Locate the cell with the specified text and output its (X, Y) center coordinate. 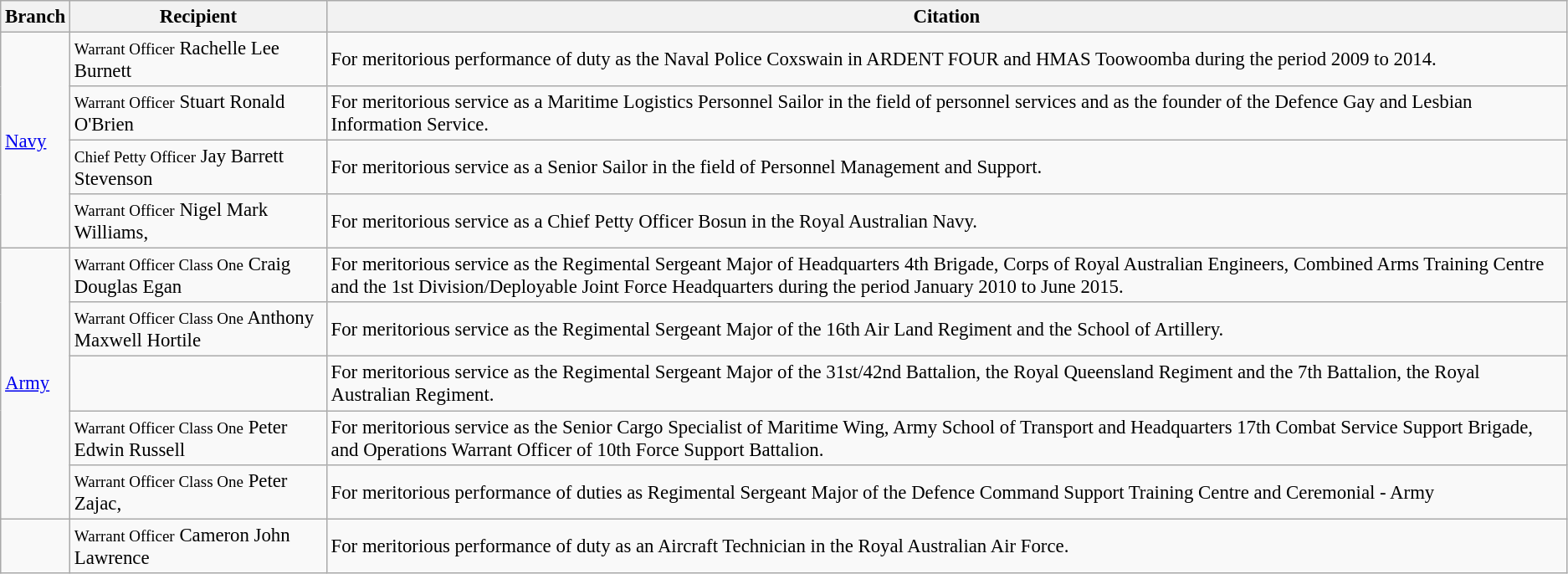
Warrant Officer Rachelle Lee Burnett (199, 60)
Warrant Officer Stuart Ronald O'Brien (199, 114)
Citation (946, 17)
Chief Petty Officer Jay Barrett Stevenson (199, 167)
Branch (35, 17)
Army (35, 383)
For meritorious service as a Chief Petty Officer Bosun in the Royal Australian Navy. (946, 221)
For meritorious performance of duty as an Aircraft Technician in the Royal Australian Air Force. (946, 546)
Warrant Officer Class One Craig Douglas Egan (199, 276)
Recipient (199, 17)
For meritorious service as the Regimental Sergeant Major of the 16th Air Land Regiment and the School of Artillery. (946, 330)
Warrant Officer Class One Peter Edwin Russell (199, 438)
Warrant Officer Cameron John Lawrence (199, 546)
Warrant Officer Nigel Mark Williams, (199, 221)
For meritorious service as a Senior Sailor in the field of Personnel Management and Support. (946, 167)
For meritorious performance of duties as Regimental Sergeant Major of the Defence Command Support Training Centre and Ceremonial - Army (946, 492)
Warrant Officer Class One Peter Zajac, (199, 492)
Navy (35, 141)
For meritorious performance of duty as the Naval Police Coxswain in ARDENT FOUR and HMAS Toowoomba during the period 2009 to 2014. (946, 60)
Warrant Officer Class One Anthony Maxwell Hortile (199, 330)
